Return (x, y) of the center of cell containing provided text 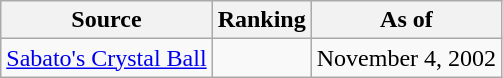
As of (406, 20)
Ranking (262, 20)
Sabato's Crystal Ball (106, 58)
November 4, 2002 (406, 58)
Source (106, 20)
